Scan for the cell matching the given text and deliver its (x, y) coordinate at center. 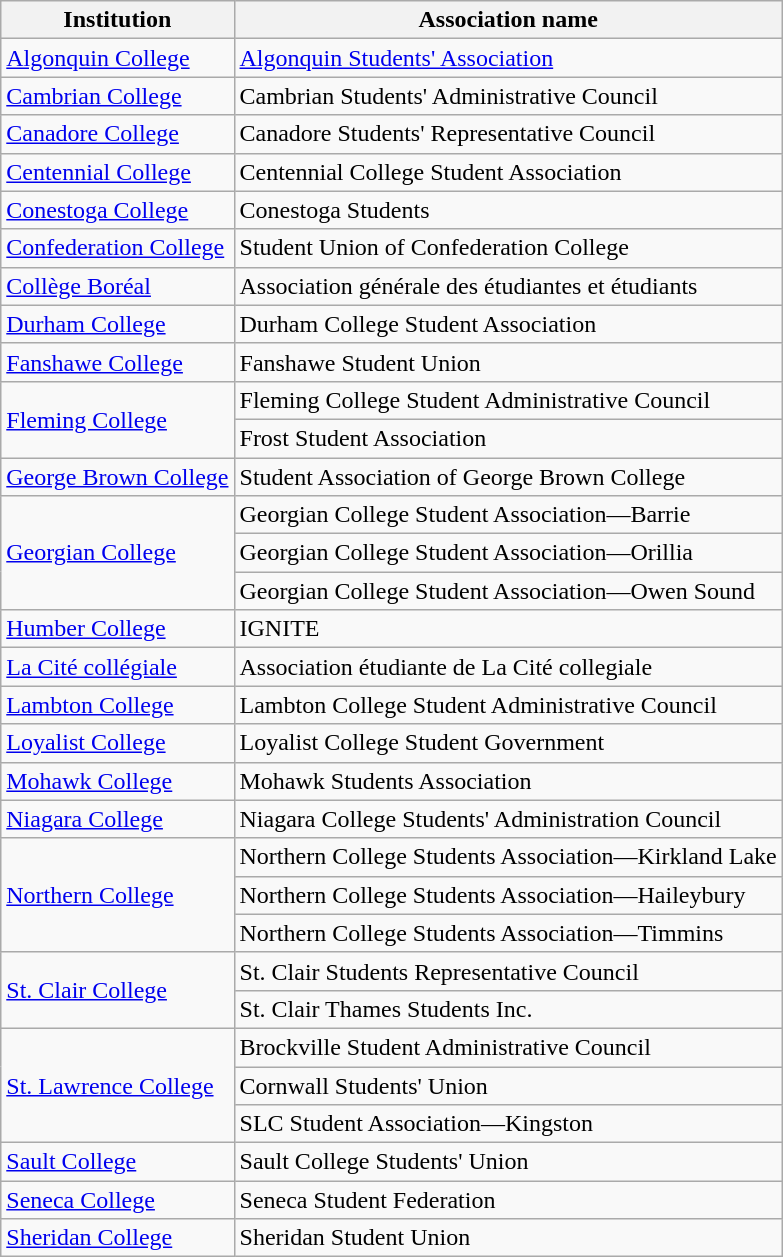
Sheridan Student Union (508, 1238)
Seneca College (118, 1200)
Northern College Students Association—Timmins (508, 933)
Confederation College (118, 248)
Association name (508, 20)
Association générale des étudiantes et étudiants (508, 286)
Cornwall Students' Union (508, 1085)
Institution (118, 20)
St. Clair Thames Students Inc. (508, 1009)
Mohawk College (118, 781)
Fleming College Student Administrative Council (508, 400)
Canadore College (118, 134)
Loyalist College Student Government (508, 743)
Conestoga Students (508, 210)
St. Lawrence College (118, 1085)
Georgian College Student Association—Orillia (508, 553)
Frost Student Association (508, 438)
Northern College Students Association—Haileybury (508, 895)
Conestoga College (118, 210)
Mohawk Students Association (508, 781)
Cambrian Students' Administrative Council (508, 96)
Centennial College (118, 172)
Association étudiante de La Cité collegiale (508, 667)
Northern College (118, 895)
Sheridan College (118, 1238)
Student Union of Confederation College (508, 248)
Centennial College Student Association (508, 172)
Georgian College Student Association—Owen Sound (508, 591)
Northern College Students Association—Kirkland Lake (508, 857)
Algonquin College (118, 58)
La Cité collégiale (118, 667)
Cambrian College (118, 96)
Brockville Student Administrative Council (508, 1047)
Student Association of George Brown College (508, 477)
Lambton College (118, 705)
Niagara College (118, 819)
Sault College Students' Union (508, 1162)
Humber College (118, 629)
Canadore Students' Representative Council (508, 134)
Lambton College Student Administrative Council (508, 705)
Fleming College (118, 419)
Niagara College Students' Administration Council (508, 819)
George Brown College (118, 477)
Durham College Student Association (508, 324)
SLC Student Association—Kingston (508, 1124)
Sault College (118, 1162)
Georgian College (118, 553)
St. Clair Students Representative Council (508, 971)
Loyalist College (118, 743)
Fanshawe College (118, 362)
Fanshawe Student Union (508, 362)
IGNITE (508, 629)
Algonquin Students' Association (508, 58)
Georgian College Student Association—Barrie (508, 515)
Collège Boréal (118, 286)
Durham College (118, 324)
St. Clair College (118, 990)
Seneca Student Federation (508, 1200)
